Return [X, Y] of the center of cell containing provided text 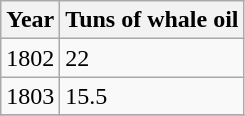
15.5 [152, 96]
1802 [30, 58]
1803 [30, 96]
22 [152, 58]
Tuns of whale oil [152, 20]
Year [30, 20]
